Scan for the cell matching the given text and deliver its (X, Y) coordinate at center. 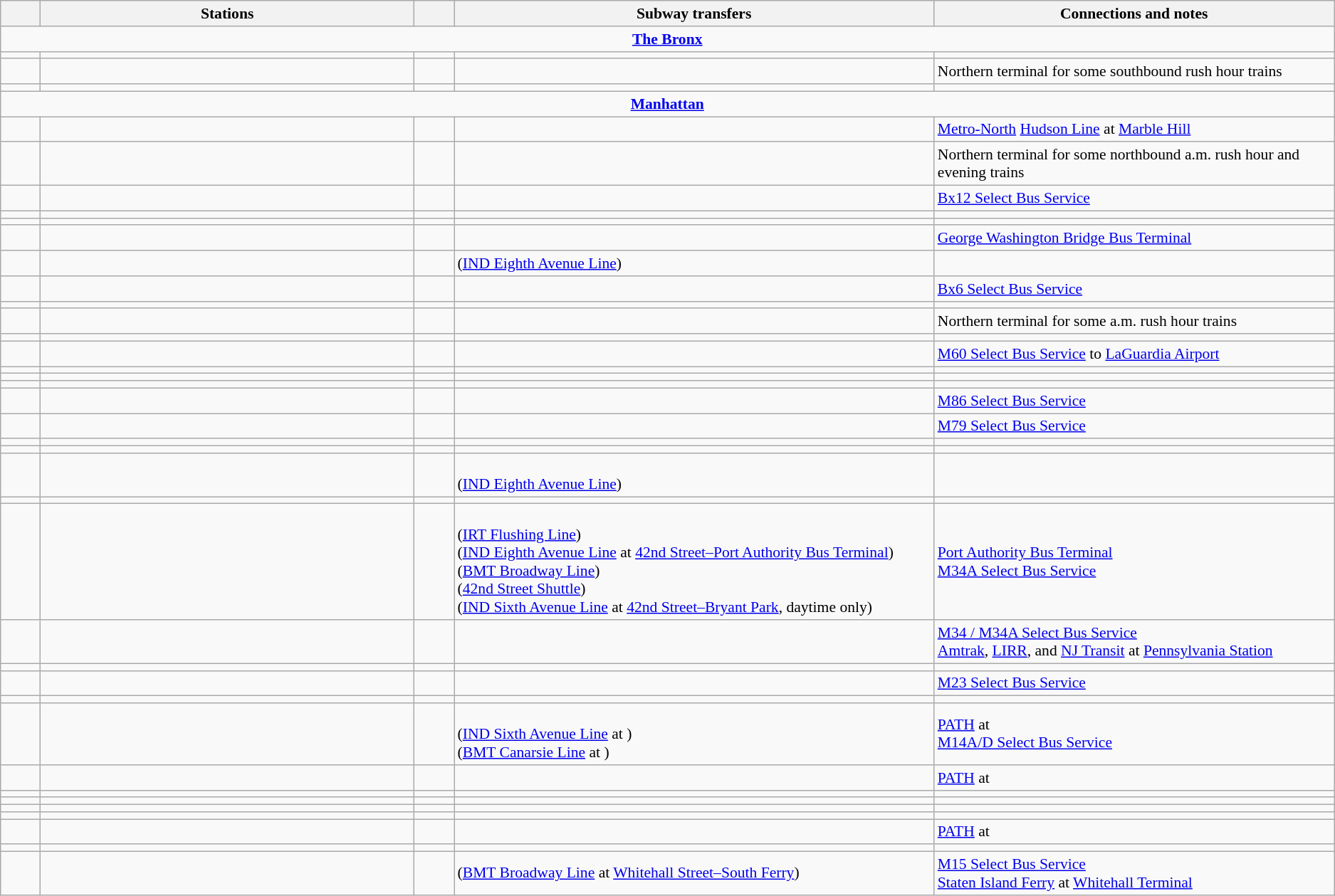
Manhattan (668, 104)
Port Authority Bus TerminalM34A Select Bus Service (1134, 562)
M15 Select Bus ServiceStaten Island Ferry at Whitehall Terminal (1134, 874)
Metro-North Hudson Line at Marble Hill (1134, 130)
Subway transfers (694, 14)
Northern terminal for some southbound rush hour trains (1134, 72)
The Bronx (668, 39)
M60 Select Bus Service to LaGuardia Airport (1134, 354)
PATH at M14A/D Select Bus Service (1134, 734)
Connections and notes (1134, 14)
(IND Sixth Avenue Line at ) (BMT Canarsie Line at ) (694, 734)
M23 Select Bus Service (1134, 683)
George Washington Bridge Bus Terminal (1134, 238)
Stations (227, 14)
Bx6 Select Bus Service (1134, 289)
Northern terminal for some northbound a.m. rush hour and evening trains (1134, 164)
M34 / M34A Select Bus ServiceAmtrak, LIRR, and NJ Transit at Pennsylvania Station (1134, 642)
Bx12 Select Bus Service (1134, 199)
M86 Select Bus Service (1134, 401)
M79 Select Bus Service (1134, 426)
Northern terminal for some a.m. rush hour trains (1134, 322)
(BMT Broadway Line at Whitehall Street–South Ferry) (694, 874)
